Determine the [X, Y] coordinate at the center of the cell enclosing the given text.  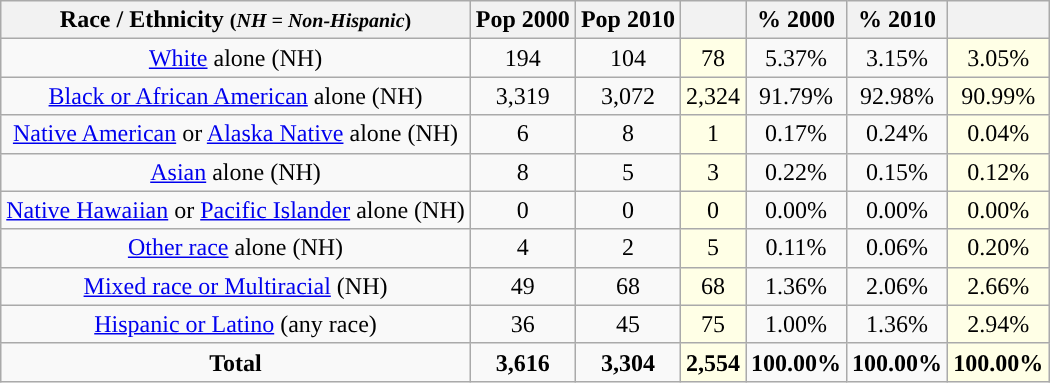
2.94% [998, 324]
2,324 [712, 96]
0.22% [796, 172]
45 [628, 324]
0.11% [796, 248]
194 [522, 58]
90.99% [998, 96]
3,072 [628, 96]
3,319 [522, 96]
3 [712, 172]
Mixed race or Multiracial (NH) [236, 286]
75 [712, 324]
49 [522, 286]
0.17% [796, 134]
4 [522, 248]
3,616 [522, 362]
Native American or Alaska Native alone (NH) [236, 134]
6 [522, 134]
2.66% [998, 286]
1.00% [796, 324]
White alone (NH) [236, 58]
1 [712, 134]
Black or African American alone (NH) [236, 96]
36 [522, 324]
Hispanic or Latino (any race) [236, 324]
0.15% [898, 172]
Pop 2000 [522, 20]
5.37% [796, 58]
91.79% [796, 96]
Total [236, 362]
78 [712, 58]
0.04% [998, 134]
2.06% [898, 286]
0.20% [998, 248]
92.98% [898, 96]
0.06% [898, 248]
2 [628, 248]
104 [628, 58]
Asian alone (NH) [236, 172]
0.12% [998, 172]
% 2000 [796, 20]
3.15% [898, 58]
3,304 [628, 362]
% 2010 [898, 20]
Native Hawaiian or Pacific Islander alone (NH) [236, 210]
0.24% [898, 134]
3.05% [998, 58]
Race / Ethnicity (NH = Non-Hispanic) [236, 20]
Other race alone (NH) [236, 248]
2,554 [712, 362]
Pop 2010 [628, 20]
